Identify which cell holds the provided text, then report its (x, y) central coordinate. 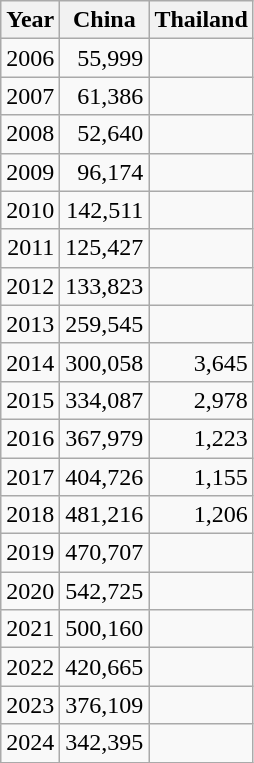
367,979 (104, 438)
2006 (30, 58)
259,545 (104, 324)
2,978 (201, 400)
334,087 (104, 400)
1,155 (201, 477)
404,726 (104, 477)
61,386 (104, 96)
1,223 (201, 438)
2018 (30, 515)
52,640 (104, 134)
2009 (30, 172)
2012 (30, 286)
300,058 (104, 362)
Year (30, 20)
342,395 (104, 743)
2015 (30, 400)
1,206 (201, 515)
2022 (30, 667)
2008 (30, 134)
542,725 (104, 591)
2007 (30, 96)
2016 (30, 438)
133,823 (104, 286)
2024 (30, 743)
470,707 (104, 553)
2013 (30, 324)
3,645 (201, 362)
2010 (30, 210)
Thailand (201, 20)
481,216 (104, 515)
2019 (30, 553)
420,665 (104, 667)
125,427 (104, 248)
China (104, 20)
2014 (30, 362)
2020 (30, 591)
96,174 (104, 172)
2023 (30, 705)
500,160 (104, 629)
2017 (30, 477)
142,511 (104, 210)
2021 (30, 629)
376,109 (104, 705)
2011 (30, 248)
55,999 (104, 58)
